For the text-containing cell, return its midpoint in [x, y] coordinate format. 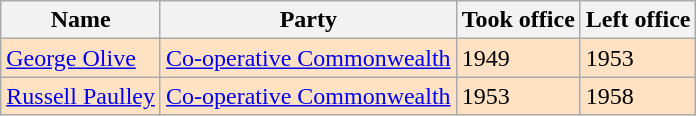
Party [308, 20]
1958 [638, 96]
George Olive [81, 58]
Russell Paulley [81, 96]
1949 [518, 58]
Name [81, 20]
Left office [638, 20]
Took office [518, 20]
